Locate the cell with the specified text and output its [x, y] center coordinate. 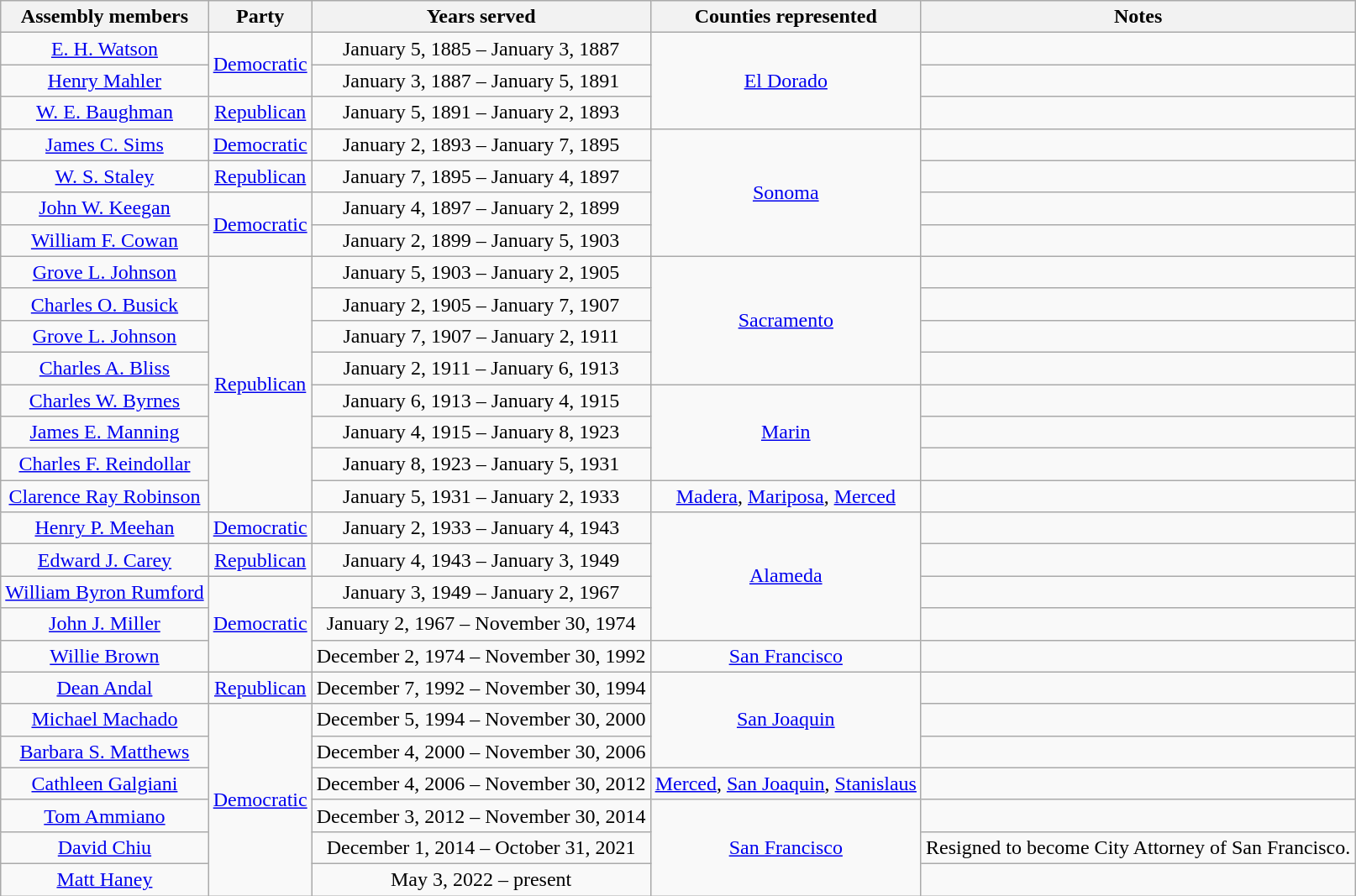
January 2, 1905 – January 7, 1907 [481, 304]
Charles O. Busick [104, 304]
Willie Brown [104, 656]
San Joaquin [786, 720]
January 2, 1911 – January 6, 1913 [481, 368]
January 4, 1897 – January 2, 1899 [481, 208]
Assembly members [104, 17]
January 7, 1907 – January 2, 1911 [481, 336]
James E. Manning [104, 432]
January 3, 1949 – January 2, 1967 [481, 592]
May 3, 2022 – present [481, 879]
December 1, 2014 – October 31, 2021 [481, 847]
Sonoma [786, 192]
Cathleen Galgiani [104, 783]
December 4, 2000 – November 30, 2006 [481, 752]
El Dorado [786, 81]
Marin [786, 432]
John W. Keegan [104, 208]
Henry Mahler [104, 81]
Henry P. Meehan [104, 528]
Dean Andal [104, 688]
January 2, 1899 – January 5, 1903 [481, 240]
W. S. Staley [104, 176]
Michael Machado [104, 720]
January 8, 1923 – January 5, 1931 [481, 464]
January 2, 1967 – November 30, 1974 [481, 624]
John J. Miller [104, 624]
January 7, 1895 – January 4, 1897 [481, 176]
W. E. Baughman [104, 113]
December 2, 1974 – November 30, 1992 [481, 656]
James C. Sims [104, 144]
David Chiu [104, 847]
Barbara S. Matthews [104, 752]
December 3, 2012 – November 30, 2014 [481, 815]
Clarence Ray Robinson [104, 496]
Alameda [786, 576]
January 2, 1893 – January 7, 1895 [481, 144]
Sacramento [786, 320]
January 5, 1885 – January 3, 1887 [481, 49]
Matt Haney [104, 879]
Counties represented [786, 17]
December 4, 2006 – November 30, 2012 [481, 783]
Years served [481, 17]
Madera, Mariposa, Merced [786, 496]
William F. Cowan [104, 240]
December 5, 1994 – November 30, 2000 [481, 720]
Tom Ammiano [104, 815]
January 3, 1887 – January 5, 1891 [481, 81]
Notes [1138, 17]
December 7, 1992 – November 30, 1994 [481, 688]
January 5, 1931 – January 2, 1933 [481, 496]
January 2, 1933 – January 4, 1943 [481, 528]
Party [260, 17]
Edward J. Carey [104, 560]
William Byron Rumford [104, 592]
January 5, 1891 – January 2, 1893 [481, 113]
January 6, 1913 – January 4, 1915 [481, 401]
January 4, 1943 – January 3, 1949 [481, 560]
January 4, 1915 – January 8, 1923 [481, 432]
Charles F. Reindollar [104, 464]
Charles A. Bliss [104, 368]
January 5, 1903 – January 2, 1905 [481, 272]
Merced, San Joaquin, Stanislaus [786, 783]
E. H. Watson [104, 49]
Resigned to become City Attorney of San Francisco. [1138, 847]
Charles W. Byrnes [104, 401]
